Scan for the cell matching the given text and deliver its (X, Y) coordinate at center. 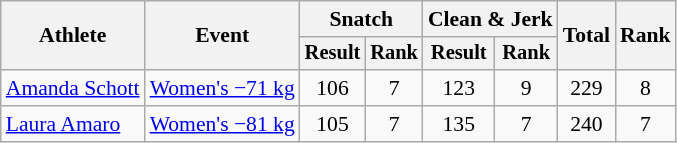
105 (333, 124)
106 (333, 88)
Women's −71 kg (222, 88)
229 (586, 88)
8 (646, 88)
Amanda Schott (73, 88)
123 (459, 88)
240 (586, 124)
Clean & Jerk (490, 19)
Total (586, 36)
Laura Amaro (73, 124)
Event (222, 36)
Snatch (362, 19)
135 (459, 124)
Women's −81 kg (222, 124)
Athlete (73, 36)
9 (526, 88)
